Identify which cell holds the provided text, then report its (X, Y) central coordinate. 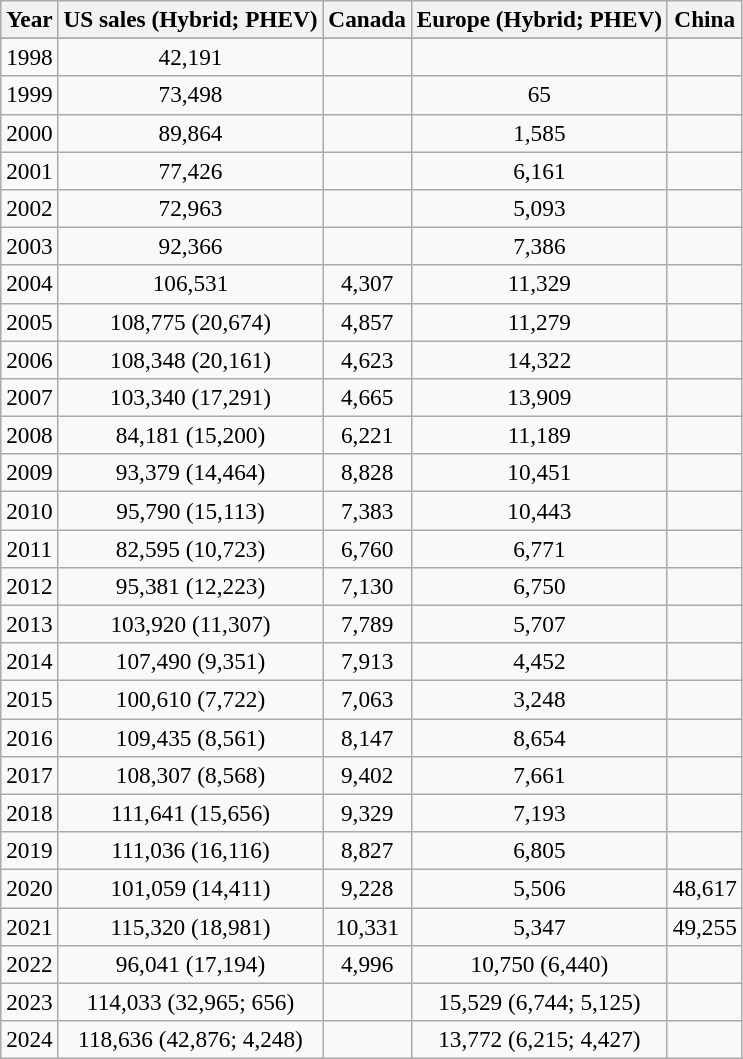
89,864 (190, 133)
14,322 (539, 359)
8,654 (539, 737)
China (704, 19)
108,775 (20,674) (190, 322)
2023 (30, 1002)
5,093 (539, 208)
10,443 (539, 510)
107,490 (9,351) (190, 662)
11,279 (539, 322)
11,189 (539, 435)
65 (539, 95)
118,636 (42,876; 4,248) (190, 1039)
106,531 (190, 284)
1998 (30, 57)
82,595 (10,723) (190, 548)
7,913 (367, 662)
5,506 (539, 888)
4,665 (367, 397)
48,617 (704, 888)
6,221 (367, 435)
2011 (30, 548)
4,307 (367, 284)
111,036 (16,116) (190, 850)
2019 (30, 850)
9,228 (367, 888)
2007 (30, 397)
42,191 (190, 57)
1999 (30, 95)
7,383 (367, 510)
10,451 (539, 473)
8,827 (367, 850)
108,348 (20,161) (190, 359)
7,661 (539, 775)
6,805 (539, 850)
108,307 (8,568) (190, 775)
2009 (30, 473)
2013 (30, 624)
103,340 (17,291) (190, 397)
11,329 (539, 284)
9,402 (367, 775)
13,909 (539, 397)
2010 (30, 510)
Year (30, 19)
6,161 (539, 170)
7,130 (367, 586)
115,320 (18,981) (190, 926)
2022 (30, 964)
2003 (30, 246)
2005 (30, 322)
4,452 (539, 662)
95,381 (12,223) (190, 586)
6,760 (367, 548)
73,498 (190, 95)
9,329 (367, 813)
10,331 (367, 926)
7,386 (539, 246)
2012 (30, 586)
3,248 (539, 699)
2001 (30, 170)
77,426 (190, 170)
101,059 (14,411) (190, 888)
7,789 (367, 624)
8,828 (367, 473)
84,181 (15,200) (190, 435)
2008 (30, 435)
100,610 (7,722) (190, 699)
1,585 (539, 133)
7,193 (539, 813)
2020 (30, 888)
5,347 (539, 926)
4,996 (367, 964)
114,033 (32,965; 656) (190, 1002)
2006 (30, 359)
Europe (Hybrid; PHEV) (539, 19)
92,366 (190, 246)
6,750 (539, 586)
US sales (Hybrid; PHEV) (190, 19)
2002 (30, 208)
5,707 (539, 624)
2021 (30, 926)
8,147 (367, 737)
96,041 (17,194) (190, 964)
93,379 (14,464) (190, 473)
7,063 (367, 699)
95,790 (15,113) (190, 510)
2000 (30, 133)
10,750 (6,440) (539, 964)
4,623 (367, 359)
2014 (30, 662)
Canada (367, 19)
109,435 (8,561) (190, 737)
2004 (30, 284)
2024 (30, 1039)
103,920 (11,307) (190, 624)
2018 (30, 813)
72,963 (190, 208)
49,255 (704, 926)
2017 (30, 775)
4,857 (367, 322)
13,772 (6,215; 4,427) (539, 1039)
15,529 (6,744; 5,125) (539, 1002)
6,771 (539, 548)
2016 (30, 737)
111,641 (15,656) (190, 813)
2015 (30, 699)
